Capture the cell that displays the provided text and extract its (x, y) central coordinate. 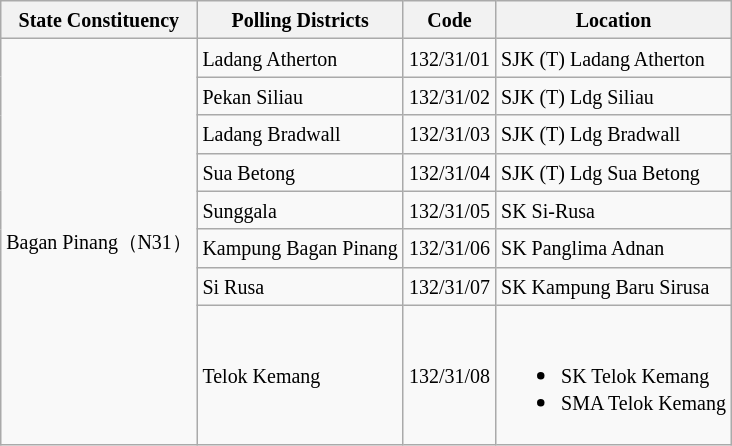
132/31/01 (449, 58)
132/31/04 (449, 172)
132/31/06 (449, 248)
SK Panglima Adnan (614, 248)
SK Telok KemangSMA Telok Kemang (614, 375)
Code (449, 20)
Ladang Bradwall (300, 134)
Sua Betong (300, 172)
Pekan Siliau (300, 96)
Sunggala (300, 210)
Kampung Bagan Pinang (300, 248)
Location (614, 20)
Polling Districts (300, 20)
SJK (T) Ldg Bradwall (614, 134)
Ladang Atherton (300, 58)
SK Si-Rusa (614, 210)
Bagan Pinang（N31） (99, 242)
132/31/03 (449, 134)
SJK (T) Ldg Siliau (614, 96)
Si Rusa (300, 286)
Telok Kemang (300, 375)
SK Kampung Baru Sirusa (614, 286)
SJK (T) Ldg Sua Betong (614, 172)
132/31/05 (449, 210)
SJK (T) Ladang Atherton (614, 58)
132/31/02 (449, 96)
State Constituency (99, 20)
132/31/08 (449, 375)
132/31/07 (449, 286)
